From the cell containing the given text, extract its center point as (X, Y) coordinate. 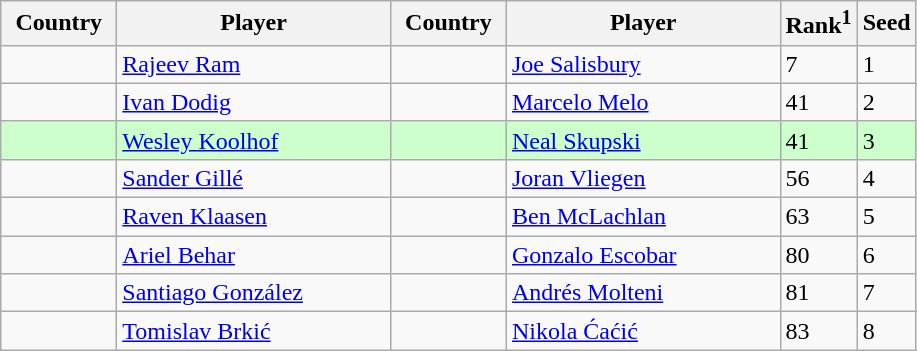
83 (818, 331)
5 (886, 217)
Seed (886, 24)
Andrés Molteni (643, 293)
Neal Skupski (643, 140)
63 (818, 217)
2 (886, 102)
3 (886, 140)
Tomislav Brkić (254, 331)
56 (818, 178)
81 (818, 293)
Marcelo Melo (643, 102)
8 (886, 331)
Joran Vliegen (643, 178)
Ariel Behar (254, 255)
Wesley Koolhof (254, 140)
Gonzalo Escobar (643, 255)
Sander Gillé (254, 178)
6 (886, 255)
Joe Salisbury (643, 64)
Santiago González (254, 293)
1 (886, 64)
Raven Klaasen (254, 217)
Rajeev Ram (254, 64)
80 (818, 255)
Rank1 (818, 24)
Ben McLachlan (643, 217)
Ivan Dodig (254, 102)
4 (886, 178)
Nikola Ćaćić (643, 331)
